Output the [X, Y] coordinate of the center of the cell containing the given text.  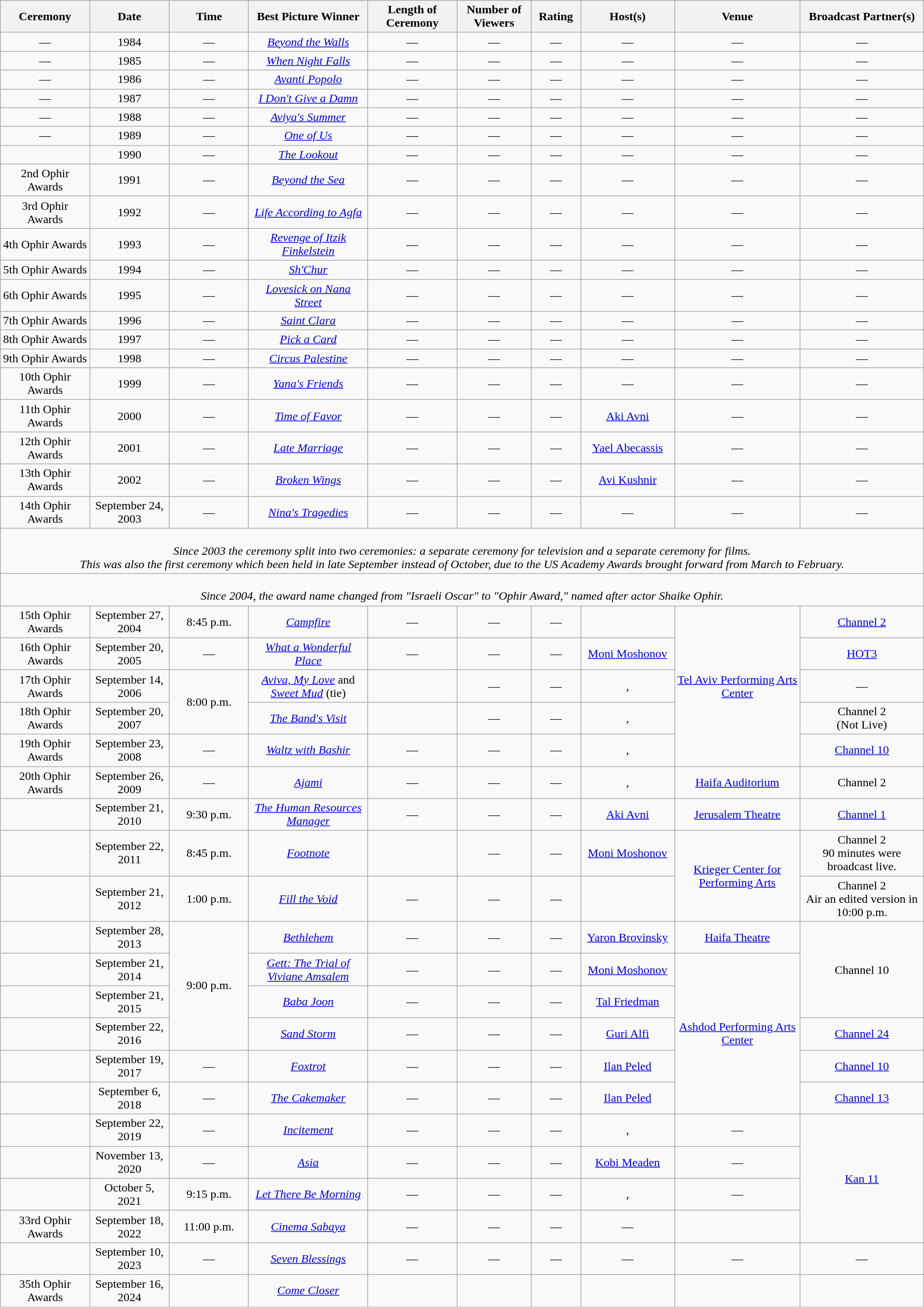
Foxtrot [308, 1066]
Aviya's Summer [308, 117]
1990 [129, 154]
One of Us [308, 136]
1998 [129, 358]
Broadcast Partner(s) [862, 17]
1984 [129, 42]
Footnote [308, 853]
7th Ophir Awards [45, 321]
1997 [129, 340]
Channel 2(Not Live) [862, 718]
4th Ophir Awards [45, 244]
September 22, 2011 [129, 853]
1995 [129, 295]
September 24, 2003 [129, 512]
September 22, 2016 [129, 1034]
1987 [129, 98]
20th Ophir Awards [45, 782]
5th Ophir Awards [45, 269]
Cinema Sabaya [308, 1226]
1994 [129, 269]
Time of Favor [308, 416]
Avanti Popolo [308, 79]
1992 [129, 212]
Pick a Card [308, 340]
Ajami [308, 782]
Sand Storm [308, 1034]
The Human Resources Manager [308, 814]
September 16, 2024 [129, 1290]
6th Ophir Awards [45, 295]
Asia [308, 1162]
Late Marriage [308, 448]
Channel 24 [862, 1034]
Beyond the Sea [308, 180]
Time [209, 17]
3rd Ophir Awards [45, 212]
Haifa Auditorium [737, 782]
Life According to Agfa [308, 212]
Kan 11 [862, 1178]
Since 2004, the award name changed from "Israeli Oscar" to "Ophir Award," named after actor Shaike Ophir. [462, 589]
September 21, 2012 [129, 899]
I Don't Give a Damn [308, 98]
Length of Ceremony [413, 17]
17th Ophir Awards [45, 686]
September 28, 2013 [129, 938]
1986 [129, 79]
8:00 p.m. [209, 702]
Number of Viewers [494, 17]
The Lookout [308, 154]
2000 [129, 416]
Revenge of Itzik Finkelstein [308, 244]
19th Ophir Awards [45, 750]
11th Ophir Awards [45, 416]
Guri Alfi [627, 1034]
September 6, 2018 [129, 1098]
Saint Clara [308, 321]
Seven Blessings [308, 1259]
Haifa Theatre [737, 938]
Fill the Void [308, 899]
Yana's Friends [308, 384]
Let There Be Morning [308, 1194]
September 27, 2004 [129, 622]
Baba Joon [308, 1002]
Venue [737, 17]
2002 [129, 480]
11:00 p.m. [209, 1226]
1:00 p.m. [209, 899]
18th Ophir Awards [45, 718]
13th Ophir Awards [45, 480]
Come Closer [308, 1290]
September 20, 2005 [129, 653]
September 21, 2014 [129, 969]
September 18, 2022 [129, 1226]
Broken Wings [308, 480]
Incitement [308, 1130]
14th Ophir Awards [45, 512]
September 20, 2007 [129, 718]
The Band's Visit [308, 718]
1989 [129, 136]
10th Ophir Awards [45, 384]
When Night Falls [308, 61]
October 5, 2021 [129, 1194]
September 21, 2010 [129, 814]
Nina's Tragedies [308, 512]
Date [129, 17]
2001 [129, 448]
Channel 1 [862, 814]
9th Ophir Awards [45, 358]
9:15 p.m. [209, 1194]
HOT3 [862, 653]
Ceremony [45, 17]
Jerusalem Theatre [737, 814]
12th Ophir Awards [45, 448]
Gett: The Trial of Viviane Amsalem [308, 969]
Tal Friedman [627, 1002]
8th Ophir Awards [45, 340]
16th Ophir Awards [45, 653]
Rating [556, 17]
The Cakemaker [308, 1098]
1996 [129, 321]
15th Ophir Awards [45, 622]
Channel 13 [862, 1098]
Waltz with Bashir [308, 750]
1991 [129, 180]
1999 [129, 384]
Host(s) [627, 17]
Kobi Meaden [627, 1162]
33rd Ophir Awards [45, 1226]
Lovesick on Nana Street [308, 295]
What a Wonderful Place [308, 653]
Campfire [308, 622]
35th Ophir Awards [45, 1290]
1985 [129, 61]
September 22, 2019 [129, 1130]
Channel 2Air an edited version in 10:00 p.m. [862, 899]
9:00 p.m. [209, 986]
Sh'Chur [308, 269]
September 10, 2023 [129, 1259]
Channel 290 minutes were broadcast live. [862, 853]
Tel Aviv Performing Arts Center [737, 686]
Best Picture Winner [308, 17]
Krieger Center for Performing Arts [737, 876]
September 23, 2008 [129, 750]
September 21, 2015 [129, 1002]
Yaron Brovinsky [627, 938]
September 19, 2017 [129, 1066]
Ashdod Performing Arts Center [737, 1034]
Aviva, My Love and Sweet Mud (tie) [308, 686]
Bethlehem [308, 938]
1988 [129, 117]
9:30 p.m. [209, 814]
September 14, 2006 [129, 686]
2nd Ophir Awards [45, 180]
Circus Palestine [308, 358]
Beyond the Walls [308, 42]
September 26, 2009 [129, 782]
Avi Kushnir [627, 480]
Yael Abecassis [627, 448]
1993 [129, 244]
November 13, 2020 [129, 1162]
